Return the [X, Y] coordinate for the center point of the cell that contains the specified text.  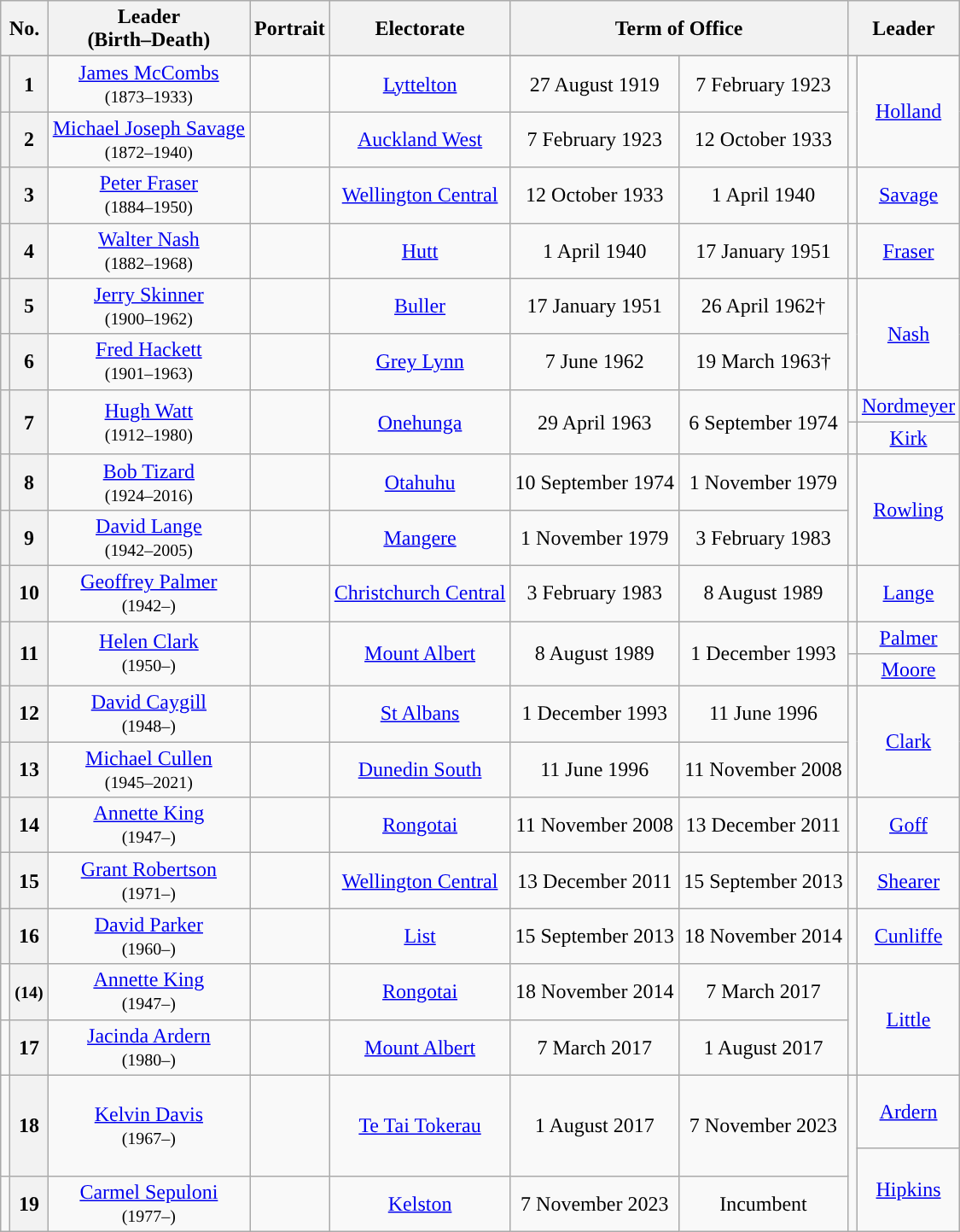
Electorate [420, 29]
Moore [908, 670]
Peter Fraser(1884–1950) [148, 195]
2 [29, 140]
Carmel Sepuloni(1977–) [148, 1204]
16 [29, 936]
Otahuhu [420, 482]
10 [29, 593]
Michael Cullen(1945–2021) [148, 770]
Auckland West [420, 140]
David Parker(1960–) [148, 936]
15 [29, 881]
27 August 1919 [595, 84]
Onehunga [420, 422]
Nash [908, 334]
5 [29, 306]
18 [29, 1125]
4 [29, 251]
8 [29, 482]
29 April 1963 [595, 422]
14 [29, 825]
9 [29, 538]
Portrait [290, 29]
6 [29, 362]
Michael Joseph Savage(1872–1940) [148, 140]
7 June 1962 [595, 362]
Grant Robertson(1971–) [148, 881]
6 September 1974 [764, 422]
List [420, 936]
Nordmeyer [908, 406]
St Albans [420, 714]
7 [29, 422]
Lange [908, 593]
Kelvin Davis(1967–) [148, 1125]
1 [29, 84]
David Lange(1942–2005) [148, 538]
Lyttelton [420, 84]
Fred Hackett(1901–1963) [148, 362]
Fraser [908, 251]
Cunliffe [908, 936]
David Caygill(1948–) [148, 714]
26 April 1962† [764, 306]
Incumbent [764, 1204]
Little [908, 1019]
Savage [908, 195]
19 March 1963† [764, 362]
Leader(Birth–Death) [148, 29]
Bob Tizard(1924–2016) [148, 482]
12 [29, 714]
Kirk [908, 438]
13 [29, 770]
Hutt [420, 251]
Shearer [908, 881]
No. [24, 29]
3 [29, 195]
11 [29, 654]
Geoffrey Palmer(1942–) [148, 593]
James McCombs(1873–1933) [148, 84]
Dunedin South [420, 770]
(14) [29, 992]
10 September 1974 [595, 482]
Ardern [908, 1112]
19 [29, 1204]
Jacinda Ardern(1980–) [148, 1047]
Kelston [420, 1204]
Clark [908, 742]
Te Tai Tokerau [420, 1125]
Holland [908, 112]
Rowling [908, 510]
Christchurch Central [420, 593]
Walter Nash(1882–1968) [148, 251]
Helen Clark(1950–) [148, 654]
Grey Lynn [420, 362]
Hugh Watt(1912–1980) [148, 422]
Buller [420, 306]
17 [29, 1047]
Mangere [420, 538]
Goff [908, 825]
Leader [903, 29]
Palmer [908, 638]
Term of Office [679, 29]
Jerry Skinner(1900–1962) [148, 306]
Hipkins [908, 1189]
